Identify which cell holds the provided text, then report its (x, y) central coordinate. 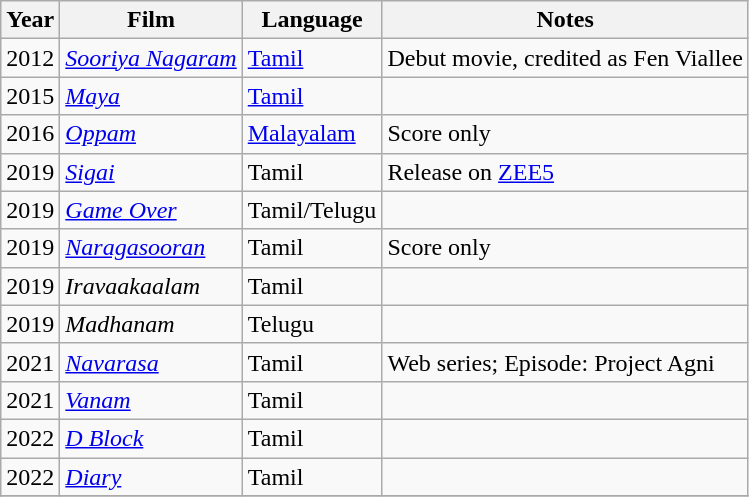
Maya (151, 96)
Diary (151, 477)
Oppam (151, 134)
Sooriya Nagaram (151, 58)
Sigai (151, 172)
Tamil/Telugu (312, 210)
Navarasa (151, 362)
Iravaakaalam (151, 286)
Language (312, 20)
Release on ZEE5 (565, 172)
Film (151, 20)
Web series; Episode: Project Agni (565, 362)
Year (30, 20)
2016 (30, 134)
Telugu (312, 324)
2015 (30, 96)
D Block (151, 438)
Malayalam (312, 134)
Notes (565, 20)
Game Over (151, 210)
Debut movie, credited as Fen Viallee (565, 58)
2012 (30, 58)
Naragasooran (151, 248)
Vanam (151, 400)
Madhanam (151, 324)
